Search for the cell housing the specified text and yield its [X, Y] center coordinate. 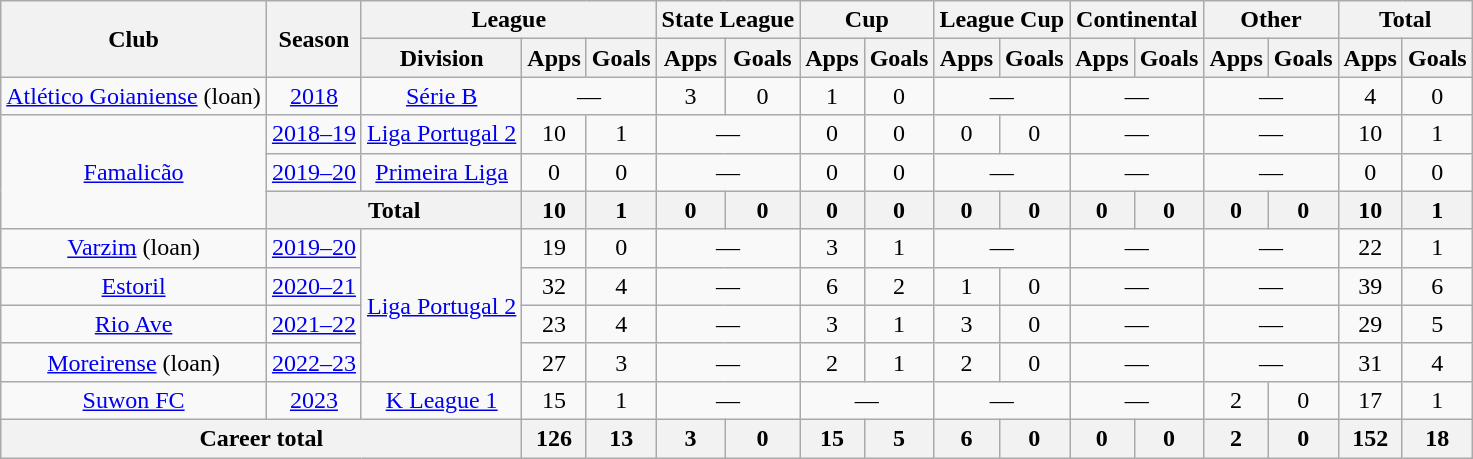
Moreirense (loan) [134, 362]
2022–23 [314, 362]
Club [134, 39]
Famalicão [134, 172]
League [508, 20]
Varzim (loan) [134, 248]
Continental [1137, 20]
39 [1370, 286]
19 [554, 248]
2023 [314, 400]
152 [1370, 438]
Atlético Goianiense (loan) [134, 96]
2018 [314, 96]
Cup [867, 20]
Career total [262, 438]
22 [1370, 248]
K League 1 [441, 400]
Suwon FC [134, 400]
League Cup [1002, 20]
32 [554, 286]
Primeira Liga [441, 172]
23 [554, 324]
Other [1271, 20]
18 [1437, 438]
126 [554, 438]
27 [554, 362]
29 [1370, 324]
13 [621, 438]
31 [1370, 362]
2020–21 [314, 286]
Division [441, 58]
Série B [441, 96]
Season [314, 39]
Rio Ave [134, 324]
Estoril [134, 286]
2021–22 [314, 324]
2018–19 [314, 134]
17 [1370, 400]
State League [728, 20]
